From the cell containing the given text, extract its center point as [x, y] coordinate. 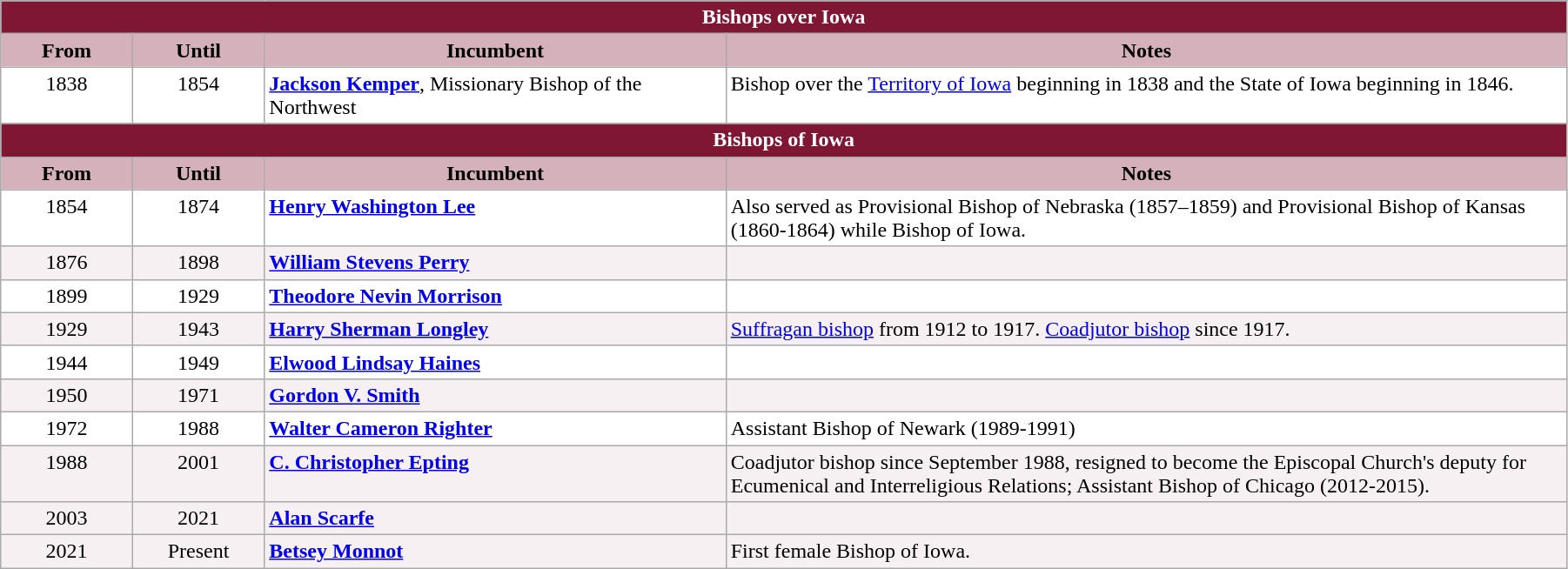
Jackson Kemper, Missionary Bishop of the Northwest [495, 96]
1971 [198, 395]
2001 [198, 473]
Bishops over Iowa [784, 17]
Bishops of Iowa [784, 140]
1943 [198, 329]
1972 [67, 428]
1899 [67, 296]
Theodore Nevin Morrison [495, 296]
1838 [67, 96]
1950 [67, 395]
Bishop over the Territory of Iowa beginning in 1838 and the State of Iowa beginning in 1846. [1146, 96]
1898 [198, 263]
1874 [198, 218]
Suffragan bishop from 1912 to 1917. Coadjutor bishop since 1917. [1146, 329]
William Stevens Perry [495, 263]
Alan Scarfe [495, 519]
Also served as Provisional Bishop of Nebraska (1857–1859) and Provisional Bishop of Kansas (1860-1864) while Bishop of Iowa. [1146, 218]
First female Bishop of Iowa. [1146, 552]
Gordon V. Smith [495, 395]
Elwood Lindsay Haines [495, 362]
1876 [67, 263]
C. Christopher Epting [495, 473]
2003 [67, 519]
Walter Cameron Righter [495, 428]
Harry Sherman Longley [495, 329]
1944 [67, 362]
Assistant Bishop of Newark (1989-1991) [1146, 428]
1949 [198, 362]
Betsey Monnot [495, 552]
Present [198, 552]
Henry Washington Lee [495, 218]
